Extract the (X, Y) coordinate from the center of the cell holding the provided text.  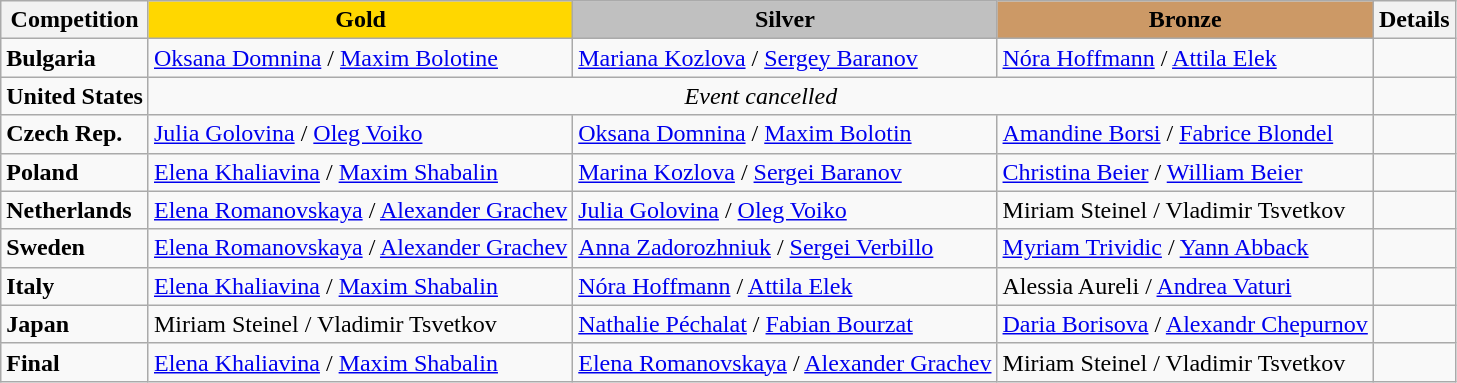
Netherlands (75, 210)
Czech Rep. (75, 134)
Alessia Aureli / Andrea Vaturi (1185, 286)
Gold (360, 20)
Myriam Trividic / Yann Abback (1185, 248)
Final (75, 362)
Silver (785, 20)
Italy (75, 286)
Poland (75, 172)
Anna Zadorozhniuk / Sergei Verbillo (785, 248)
Competition (75, 20)
United States (75, 96)
Event cancelled (760, 96)
Japan (75, 324)
Details (1414, 20)
Amandine Borsi / Fabrice Blondel (1185, 134)
Sweden (75, 248)
Daria Borisova / Alexandr Chepurnov (1185, 324)
Marina Kozlova / Sergei Baranov (785, 172)
Mariana Kozlova / Sergey Baranov (785, 58)
Bulgaria (75, 58)
Bronze (1185, 20)
Christina Beier / William Beier (1185, 172)
Nathalie Péchalat / Fabian Bourzat (785, 324)
Oksana Domnina / Maxim Bolotine (360, 58)
Oksana Domnina / Maxim Bolotin (785, 134)
